From the cell containing the given text, extract its center point as (x, y) coordinate. 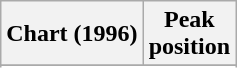
Chart (1996) (72, 34)
Peakposition (189, 34)
